Return [X, Y] of the center of cell containing provided text 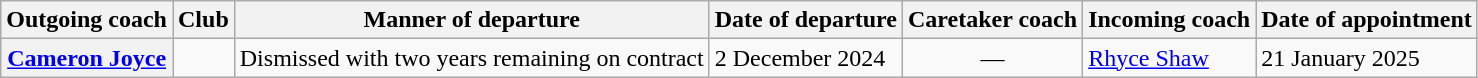
Club [203, 20]
Cameron Joyce [87, 58]
2 December 2024 [806, 58]
Caretaker coach [992, 20]
Date of departure [806, 20]
— [992, 58]
Dismissed with two years remaining on contract [472, 58]
Date of appointment [1367, 20]
Rhyce Shaw [1170, 58]
21 January 2025 [1367, 58]
Outgoing coach [87, 20]
Incoming coach [1170, 20]
Manner of departure [472, 20]
